Search for the cell housing the specified text and yield its (X, Y) center coordinate. 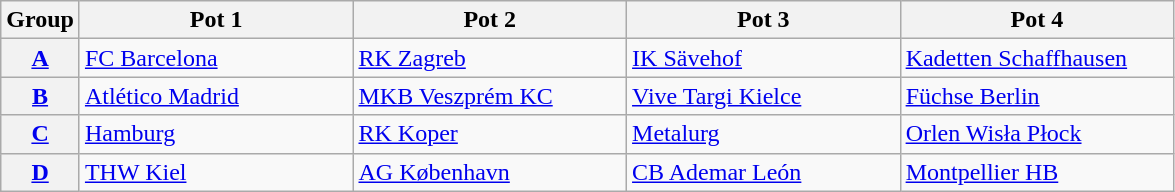
Metalurg (764, 134)
A (40, 58)
Group (40, 20)
Kadetten Schaffhausen (1037, 58)
FC Barcelona (216, 58)
CB Ademar León (764, 172)
Orlen Wisła Płock (1037, 134)
RK Zagreb (490, 58)
Hamburg (216, 134)
AG København (490, 172)
C (40, 134)
RK Koper (490, 134)
THW Kiel (216, 172)
Pot 3 (764, 20)
IK Sävehof (764, 58)
B (40, 96)
Füchse Berlin (1037, 96)
Vive Targi Kielce (764, 96)
Pot 2 (490, 20)
Pot 4 (1037, 20)
Atlético Madrid (216, 96)
Pot 1 (216, 20)
MKB Veszprém KC (490, 96)
D (40, 172)
Montpellier HB (1037, 172)
